Extract the (x, y) coordinate from the center of the cell holding the provided text.  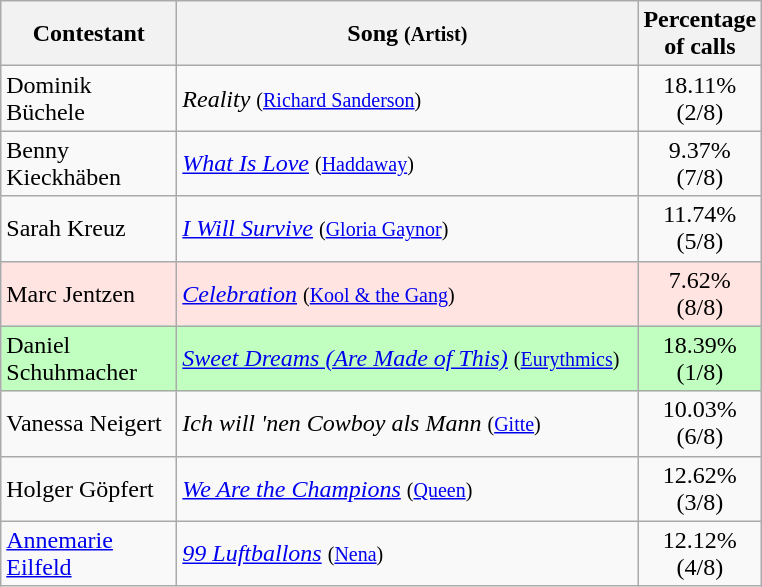
12.62% (3/8) (700, 488)
What Is Love (Haddaway) (408, 164)
7.62% (8/8) (700, 294)
18.11% (2/8) (700, 98)
Ich will 'nen Cowboy als Mann (Gitte) (408, 424)
Celebration (Kool & the Gang) (408, 294)
Percentage of calls (700, 34)
11.74% (5/8) (700, 228)
Reality (Richard Sanderson) (408, 98)
Daniel Schuhmacher (89, 358)
9.37% (7/8) (700, 164)
Benny Kieckhäben (89, 164)
Contestant (89, 34)
Song (Artist) (408, 34)
We Are the Champions (Queen) (408, 488)
Vanessa Neigert (89, 424)
Marc Jentzen (89, 294)
Annemarie Eilfeld (89, 554)
Sweet Dreams (Are Made of This) (Eurythmics) (408, 358)
12.12% (4/8) (700, 554)
Dominik Büchele (89, 98)
Sarah Kreuz (89, 228)
Holger Göpfert (89, 488)
10.03% (6/8) (700, 424)
I Will Survive (Gloria Gaynor) (408, 228)
18.39% (1/8) (700, 358)
99 Luftballons (Nena) (408, 554)
